Detect which cell encompasses the target text, then output its (X, Y) center coordinate. 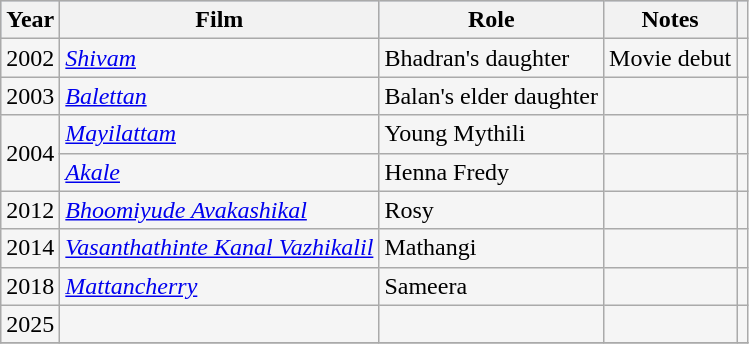
2002 (30, 58)
2003 (30, 96)
2018 (30, 286)
Akale (220, 172)
Balettan (220, 96)
2014 (30, 248)
Young Mythili (492, 134)
Mattancherry (220, 286)
Bhadran's daughter (492, 58)
2004 (30, 153)
Notes (670, 20)
2012 (30, 210)
Mayilattam (220, 134)
Mathangi (492, 248)
2025 (30, 324)
Sameera (492, 286)
Balan's elder daughter (492, 96)
Movie debut (670, 58)
Role (492, 20)
Henna Fredy (492, 172)
Shivam (220, 58)
Film (220, 20)
Year (30, 20)
Rosy (492, 210)
Vasanthathinte Kanal Vazhikalil (220, 248)
Bhoomiyude Avakashikal (220, 210)
